Search for the cell housing the specified text and yield its [X, Y] center coordinate. 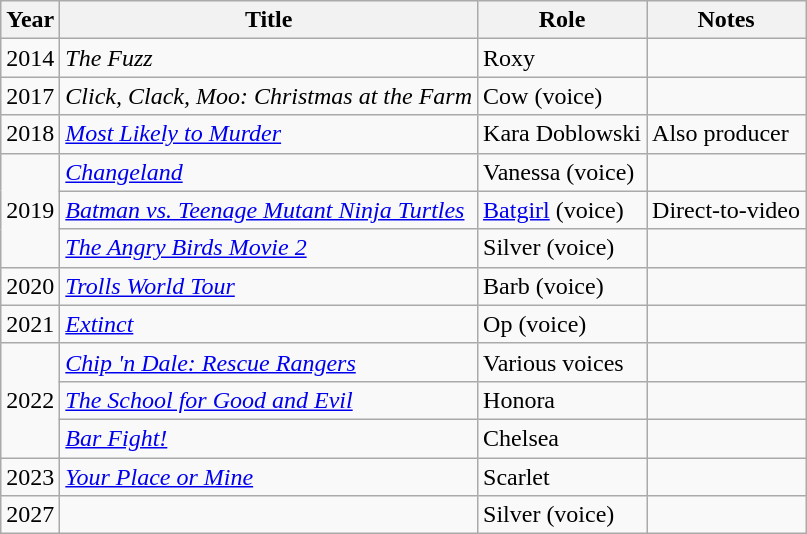
Kara Doblowski [562, 134]
Chip 'n Dale: Rescue Rangers [269, 362]
Scarlet [562, 477]
Roxy [562, 58]
Title [269, 20]
Your Place or Mine [269, 477]
Batgirl (voice) [562, 210]
2023 [30, 477]
Direct-to-video [726, 210]
2017 [30, 96]
Also producer [726, 134]
2019 [30, 210]
Notes [726, 20]
Changeland [269, 172]
The Angry Birds Movie 2 [269, 248]
The Fuzz [269, 58]
Cow (voice) [562, 96]
2020 [30, 286]
Honora [562, 400]
Chelsea [562, 438]
Trolls World Tour [269, 286]
Batman vs. Teenage Mutant Ninja Turtles [269, 210]
2022 [30, 400]
2027 [30, 515]
Barb (voice) [562, 286]
Role [562, 20]
Various voices [562, 362]
Extinct [269, 324]
Op (voice) [562, 324]
2021 [30, 324]
Most Likely to Murder [269, 134]
2018 [30, 134]
Vanessa (voice) [562, 172]
The School for Good and Evil [269, 400]
2014 [30, 58]
Bar Fight! [269, 438]
Year [30, 20]
Click, Clack, Moo: Christmas at the Farm [269, 96]
